Output the [x, y] coordinate of the center of the cell containing the given text.  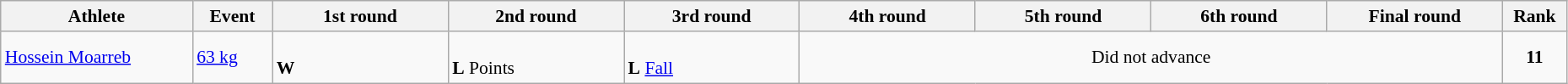
Final round [1414, 16]
4th round [887, 16]
5th round [1063, 16]
Athlete [96, 16]
Rank [1534, 16]
2nd round [536, 16]
L Fall [712, 58]
Hossein Moarreb [96, 58]
1st round [360, 16]
63 kg [233, 58]
L Points [536, 58]
3rd round [712, 16]
Event [233, 16]
6th round [1239, 16]
W [360, 58]
Did not advance [1151, 58]
11 [1534, 58]
